Scan for the cell matching the given text and deliver its (X, Y) coordinate at center. 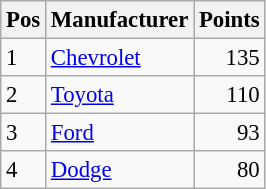
135 (230, 58)
93 (230, 133)
3 (24, 133)
Points (230, 20)
Toyota (120, 95)
Ford (120, 133)
Chevrolet (120, 58)
Pos (24, 20)
Dodge (120, 170)
80 (230, 170)
2 (24, 95)
1 (24, 58)
110 (230, 95)
Manufacturer (120, 20)
4 (24, 170)
